Output the [X, Y] coordinate of the center of the cell containing the given text.  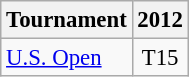
U.S. Open [66, 58]
T15 [160, 58]
Tournament [66, 20]
2012 [160, 20]
